Capture the cell that displays the provided text and extract its [x, y] central coordinate. 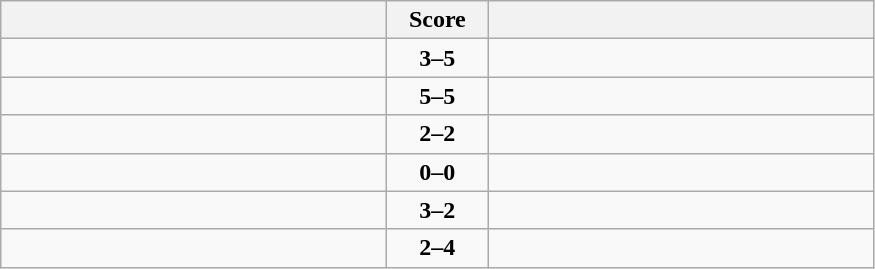
3–2 [438, 210]
2–4 [438, 248]
Score [438, 20]
2–2 [438, 134]
5–5 [438, 96]
3–5 [438, 58]
0–0 [438, 172]
